Provide the (X, Y) coordinate of the cell's center where the given text is located.  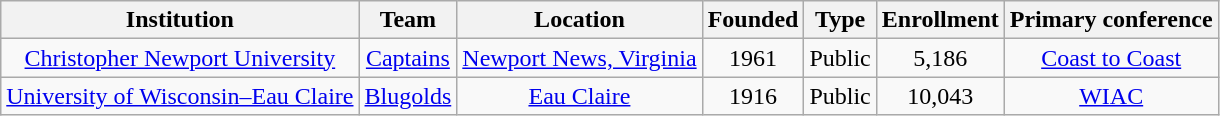
Founded (753, 20)
Eau Claire (580, 96)
Institution (180, 20)
1916 (753, 96)
Coast to Coast (1111, 58)
Blugolds (408, 96)
Newport News, Virginia (580, 58)
Christopher Newport University (180, 58)
Type (840, 20)
Enrollment (940, 20)
WIAC (1111, 96)
Location (580, 20)
10,043 (940, 96)
1961 (753, 58)
5,186 (940, 58)
Captains (408, 58)
University of Wisconsin–Eau Claire (180, 96)
Primary conference (1111, 20)
Team (408, 20)
